Identify which cell holds the provided text, then report its (x, y) central coordinate. 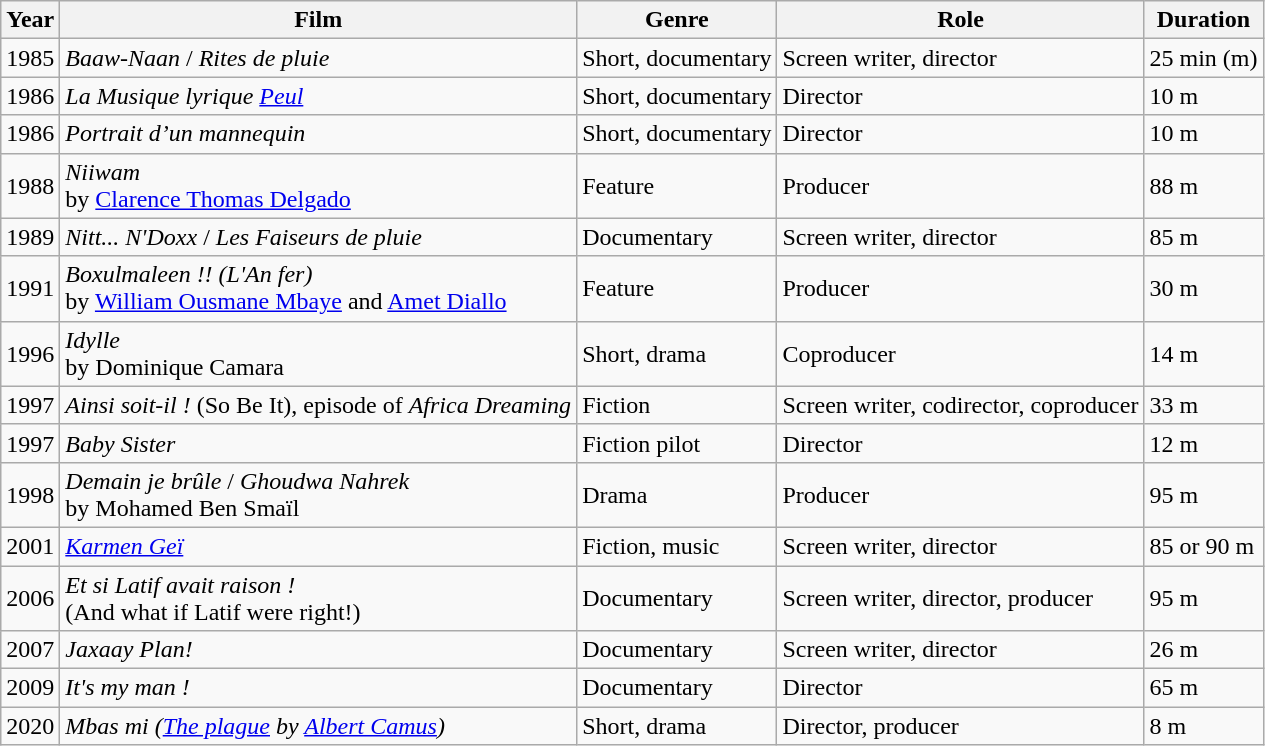
Role (960, 20)
Director, producer (960, 726)
Karmen Geï (318, 546)
8 m (1204, 726)
Coproducer (960, 354)
1996 (30, 354)
Film (318, 20)
65 m (1204, 688)
Screen writer, director, producer (960, 598)
Duration (1204, 20)
Demain je brûle / Ghoudwa Nahrekby Mohamed Ben Smaïl (318, 494)
26 m (1204, 650)
2007 (30, 650)
Nitt... N'Doxx / Les Faiseurs de pluie (318, 237)
Baaw-Naan / Rites de pluie (318, 58)
Year (30, 20)
1985 (30, 58)
Idylleby Dominique Camara (318, 354)
La Musique lyrique Peul (318, 96)
Et si Latif avait raison !(And what if Latif were right!) (318, 598)
Niiwamby Clarence Thomas Delgado (318, 186)
1989 (30, 237)
Portrait d’un mannequin (318, 134)
1988 (30, 186)
2009 (30, 688)
88 m (1204, 186)
Boxulmaleen !! (L'An fer)by William Ousmane Mbaye and Amet Diallo (318, 288)
2020 (30, 726)
Mbas mi (The plague by Albert Camus) (318, 726)
Ainsi soit-il ! (So Be It), episode of Africa Dreaming (318, 405)
Genre (677, 20)
85 or 90 m (1204, 546)
Drama (677, 494)
25 min (m) (1204, 58)
Fiction, music (677, 546)
It's my man ! (318, 688)
33 m (1204, 405)
Jaxaay Plan! (318, 650)
Fiction pilot (677, 443)
30 m (1204, 288)
12 m (1204, 443)
2006 (30, 598)
1991 (30, 288)
1998 (30, 494)
Baby Sister (318, 443)
Screen writer, codirector, coproducer (960, 405)
Fiction (677, 405)
85 m (1204, 237)
14 m (1204, 354)
2001 (30, 546)
